Locate the cell with the specified text and output its (x, y) center coordinate. 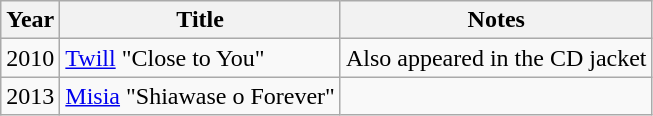
Misia "Shiawase o Forever" (200, 96)
Year (30, 20)
2013 (30, 96)
Twill "Close to You" (200, 58)
Title (200, 20)
Also appeared in the CD jacket (496, 58)
Notes (496, 20)
2010 (30, 58)
